Scan for the cell matching the given text and deliver its [x, y] coordinate at center. 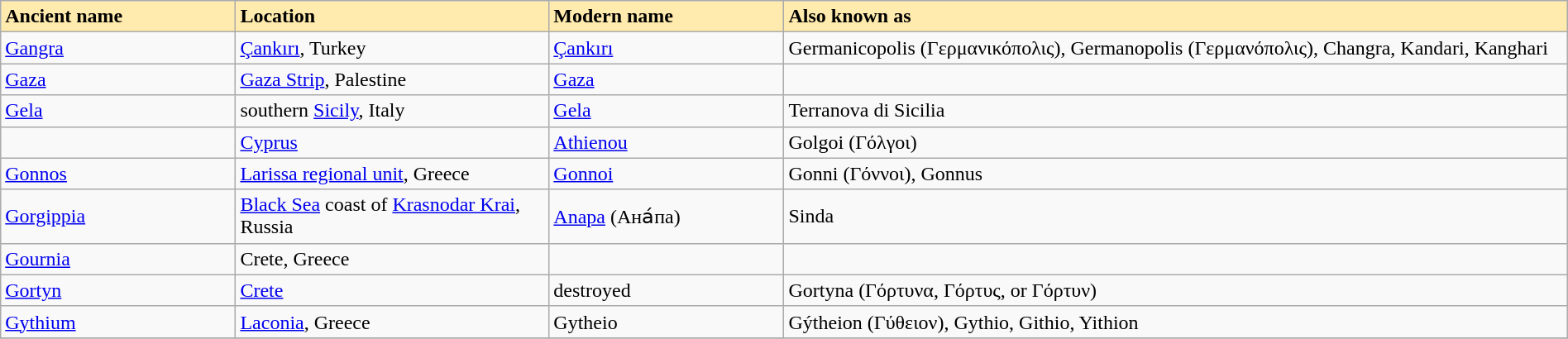
Location [392, 17]
Black Sea coast of Krasnodar Krai, Russia [392, 217]
Also known as [1176, 17]
Çankırı [667, 48]
Cyprus [392, 142]
Germanicopolis (Γερμανικόπολις), Germanopolis (Γερμανόπολις), Changra, Kandari, Kanghari [1176, 48]
Gortyn [118, 290]
Gorgippia [118, 217]
southern Sicily, Italy [392, 111]
Modern name [667, 17]
Sinda [1176, 217]
Golgoi (Γόλγοι) [1176, 142]
Gýtheion (Γύθειον), Gythio, Githio, Yithion [1176, 322]
Gytheio [667, 322]
Gonnoi [667, 174]
Gangra [118, 48]
Larissa regional unit, Greece [392, 174]
Gournia [118, 259]
Ancient name [118, 17]
Gortyna (Γόρτυνα, Γόρτυς, or Γόρτυν) [1176, 290]
Laconia, Greece [392, 322]
Gaza Strip, Palestine [392, 79]
Terranova di Sicilia [1176, 111]
Crete, Greece [392, 259]
Gonni (Γόννοι), Gonnus [1176, 174]
Athienou [667, 142]
Gythium [118, 322]
Crete [392, 290]
destroyed [667, 290]
Gonnos [118, 174]
Anapa (Ана́па) [667, 217]
Çankırı, Turkey [392, 48]
